Scan for the cell matching the given text and deliver its (X, Y) coordinate at center. 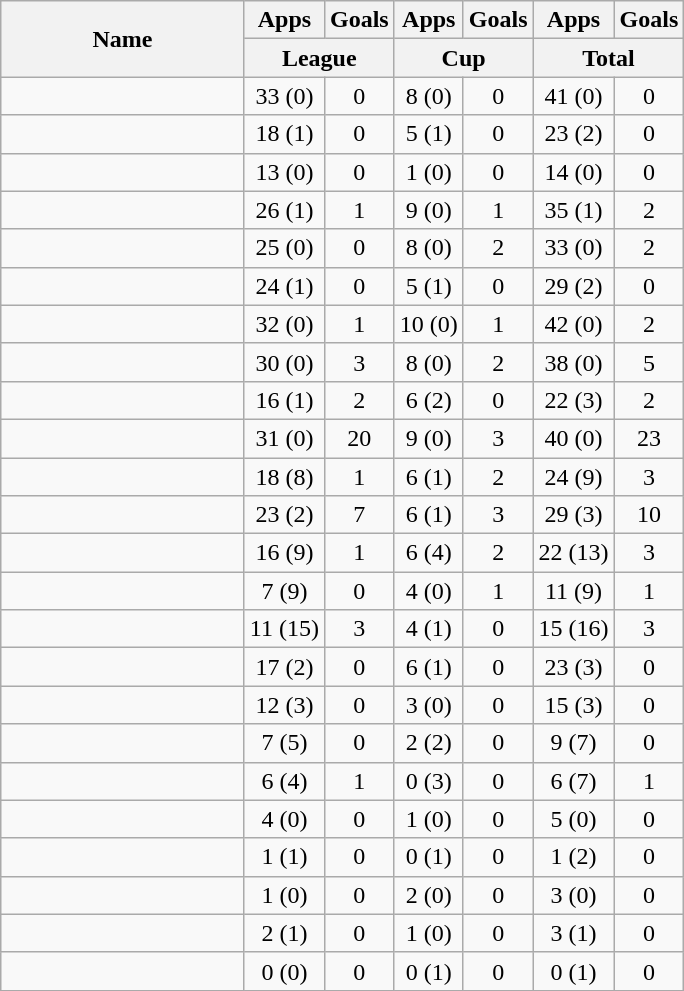
23 (3) (574, 667)
4 (1) (428, 629)
League (319, 58)
Total (608, 58)
24 (1) (284, 286)
9 (7) (574, 743)
15 (3) (574, 705)
5 (0) (574, 819)
5 (649, 362)
24 (9) (574, 477)
30 (0) (284, 362)
0 (3) (428, 781)
17 (2) (284, 667)
22 (3) (574, 400)
31 (0) (284, 438)
23 (649, 438)
22 (13) (574, 553)
2 (2) (428, 743)
16 (9) (284, 553)
14 (0) (574, 172)
7 (359, 515)
0 (0) (284, 971)
Name (123, 39)
35 (1) (574, 210)
32 (0) (284, 324)
16 (1) (284, 400)
6 (2) (428, 400)
2 (1) (284, 933)
25 (0) (284, 248)
42 (0) (574, 324)
18 (1) (284, 134)
38 (0) (574, 362)
3 (1) (574, 933)
29 (3) (574, 515)
10 (0) (428, 324)
29 (2) (574, 286)
26 (1) (284, 210)
7 (5) (284, 743)
7 (9) (284, 591)
13 (0) (284, 172)
1 (2) (574, 857)
10 (649, 515)
15 (16) (574, 629)
40 (0) (574, 438)
12 (3) (284, 705)
20 (359, 438)
11 (15) (284, 629)
2 (0) (428, 895)
11 (9) (574, 591)
6 (7) (574, 781)
Cup (464, 58)
41 (0) (574, 96)
1 (1) (284, 857)
18 (8) (284, 477)
